Search for the cell housing the specified text and yield its [X, Y] center coordinate. 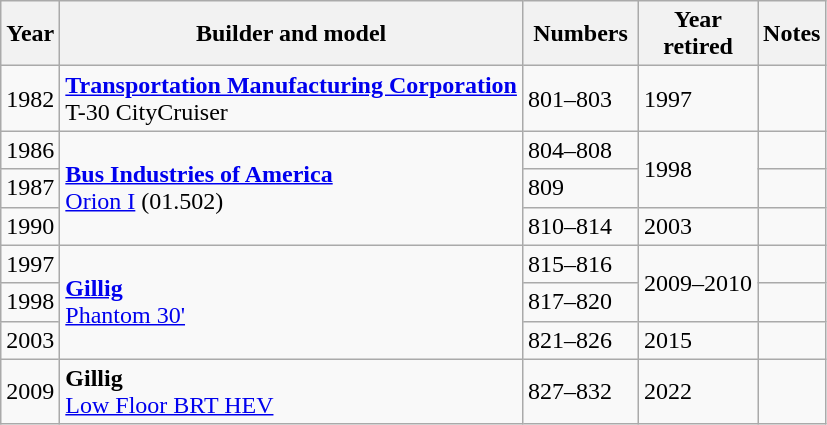
801–803 [580, 98]
2022 [698, 392]
827–832 [580, 392]
817–820 [580, 302]
GilligLow Floor BRT HEV [292, 392]
Numbers [580, 34]
810–814 [580, 226]
2009–2010 [698, 283]
Transportation Manufacturing CorporationT-30 CityCruiser [292, 98]
2015 [698, 340]
809 [580, 188]
2009 [30, 392]
821–826 [580, 340]
815–816 [580, 264]
GilligPhantom 30' [292, 302]
Year [30, 34]
1987 [30, 188]
1982 [30, 98]
Builder and model [292, 34]
804–808 [580, 150]
Bus Industries of AmericaOrion I (01.502) [292, 188]
Yearretired [698, 34]
1990 [30, 226]
Notes [792, 34]
1986 [30, 150]
